Provide the (X, Y) coordinate of the cell's center where the given text is located.  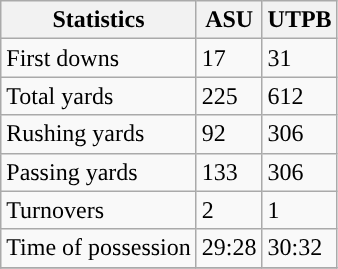
Statistics (99, 20)
133 (229, 172)
92 (229, 134)
Time of possession (99, 248)
29:28 (229, 248)
Turnovers (99, 210)
Rushing yards (99, 134)
UTPB (300, 20)
First downs (99, 58)
612 (300, 96)
17 (229, 58)
1 (300, 210)
225 (229, 96)
30:32 (300, 248)
31 (300, 58)
ASU (229, 20)
Passing yards (99, 172)
Total yards (99, 96)
2 (229, 210)
